Search for the cell housing the specified text and yield its (X, Y) center coordinate. 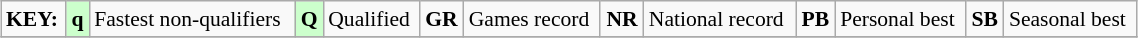
SB (985, 19)
National record (720, 19)
q (78, 19)
GR (442, 19)
Qualified (371, 19)
Personal best (900, 19)
NR (622, 19)
KEY: (34, 19)
Seasonal best (1070, 19)
PB (816, 19)
Q (309, 19)
Fastest non-qualifiers (192, 19)
Games record (532, 19)
